Search for the cell housing the specified text and yield its (X, Y) center coordinate. 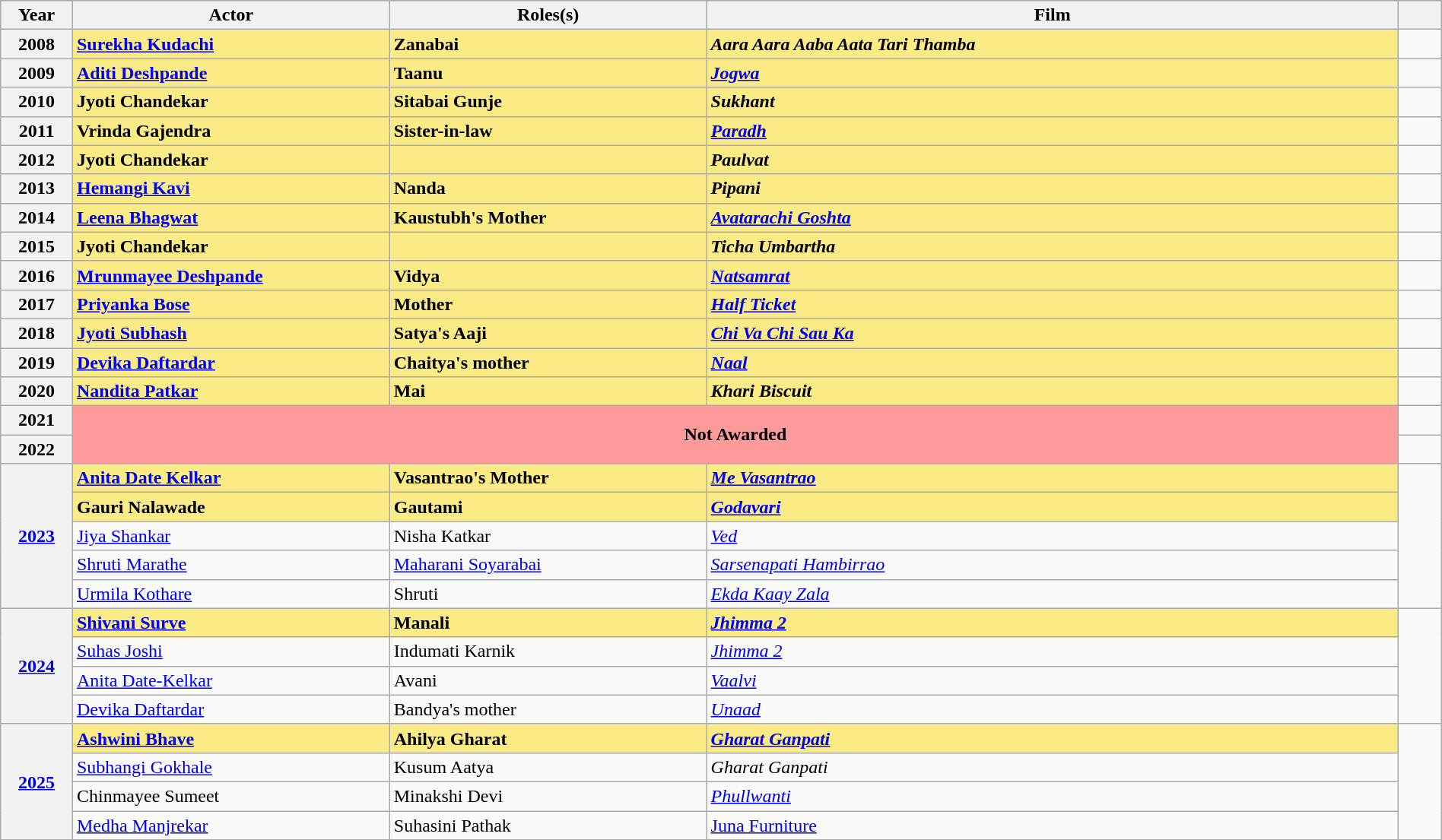
Paulvat (1053, 160)
Naal (1053, 363)
Aara Aara Aaba Aata Tari Thamba (1053, 44)
2009 (37, 73)
Kaustubh's Mother (548, 217)
Maharani Soyarabai (548, 565)
Chaitya's mother (548, 363)
Chi Va Chi Sau Ka (1053, 333)
Subhangi Gokhale (231, 767)
Avani (548, 680)
2014 (37, 217)
Film (1053, 15)
Suhas Joshi (231, 651)
Mai (548, 391)
Vasantrao's Mother (548, 478)
Khari Biscuit (1053, 391)
Ved (1053, 536)
Sitabai Gunje (548, 102)
Ashwini Bhave (231, 738)
2013 (37, 189)
Shruti Marathe (231, 565)
Half Ticket (1053, 304)
Surekha Kudachi (231, 44)
Juna Furniture (1053, 825)
Natsamrat (1053, 275)
2010 (37, 102)
Godavari (1053, 507)
2021 (37, 420)
Unaad (1053, 709)
Kusum Aatya (548, 767)
Actor (231, 15)
Year (37, 15)
2022 (37, 449)
2016 (37, 275)
2020 (37, 391)
Nandita Patkar (231, 391)
Me Vasantrao (1053, 478)
Medha Manjrekar (231, 825)
Bandya's mother (548, 709)
Jyoti Subhash (231, 333)
Gauri Nalawade (231, 507)
Jogwa (1053, 73)
Aditi Deshpande (231, 73)
2023 (37, 536)
Not Awarded (735, 435)
Sarsenapati Hambirrao (1053, 565)
Pipani (1053, 189)
2019 (37, 363)
Satya's Aaji (548, 333)
Roles(s) (548, 15)
Ahilya Gharat (548, 738)
2012 (37, 160)
Gautami (548, 507)
Jiya Shankar (231, 536)
Vidya (548, 275)
Anita Date Kelkar (231, 478)
Taanu (548, 73)
Phullwanti (1053, 796)
Shivani Surve (231, 623)
2025 (37, 781)
Nanda (548, 189)
Chinmayee Sumeet (231, 796)
Indumati Karnik (548, 651)
2024 (37, 666)
Avatarachi Goshta (1053, 217)
Sukhant (1053, 102)
Ticha Umbartha (1053, 246)
Manali (548, 623)
2018 (37, 333)
Minakshi Devi (548, 796)
Ekda Kaay Zala (1053, 594)
Anita Date-Kelkar (231, 680)
Mother (548, 304)
2015 (37, 246)
2017 (37, 304)
Priyanka Bose (231, 304)
Mrunmayee Deshpande (231, 275)
Urmila Kothare (231, 594)
Leena Bhagwat (231, 217)
Paradh (1053, 131)
2011 (37, 131)
Zanabai (548, 44)
Suhasini Pathak (548, 825)
2008 (37, 44)
Sister-in-law (548, 131)
Vrinda Gajendra (231, 131)
Vaalvi (1053, 680)
Shruti (548, 594)
Nisha Katkar (548, 536)
Hemangi Kavi (231, 189)
